Return (x, y) of the center of cell containing provided text 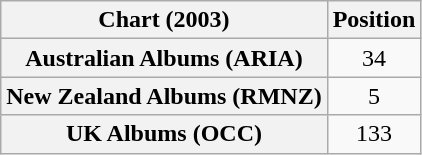
34 (374, 58)
Australian Albums (ARIA) (164, 58)
UK Albums (OCC) (164, 134)
New Zealand Albums (RMNZ) (164, 96)
5 (374, 96)
Chart (2003) (164, 20)
Position (374, 20)
133 (374, 134)
